Determine the (X, Y) coordinate at the center of the cell enclosing the given text.  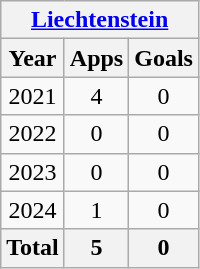
2021 (33, 96)
4 (96, 96)
5 (96, 248)
2023 (33, 172)
Apps (96, 58)
Year (33, 58)
Goals (164, 58)
Liechtenstein (100, 20)
1 (96, 210)
2022 (33, 134)
Total (33, 248)
2024 (33, 210)
